Pinpoint the cell where the given text exists, returning its [x, y] midpoint coordinate. 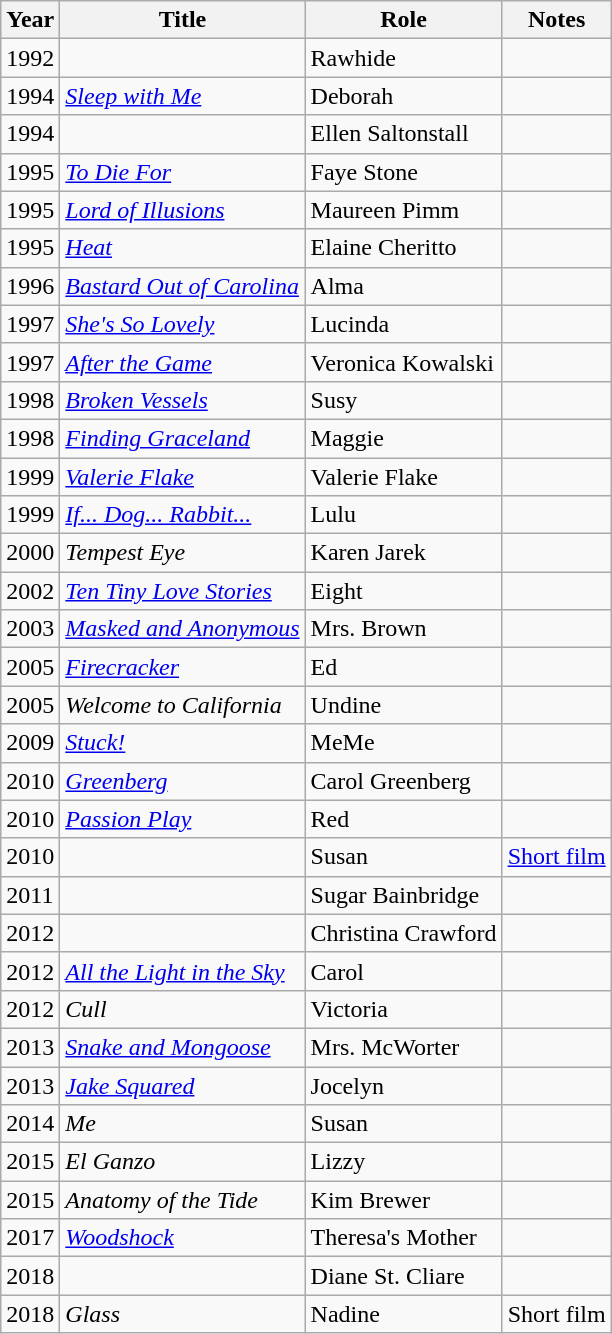
Diane St. Cliare [404, 1276]
Alma [404, 286]
Jake Squared [182, 1085]
2009 [30, 743]
Deborah [404, 96]
After the Game [182, 362]
2002 [30, 591]
2014 [30, 1124]
Firecracker [182, 667]
Year [30, 20]
She's So Lovely [182, 324]
Bastard Out of Carolina [182, 286]
Glass [182, 1314]
Elaine Cheritto [404, 248]
Undine [404, 705]
Passion Play [182, 819]
2011 [30, 895]
Carol [404, 971]
2017 [30, 1238]
Stuck! [182, 743]
2000 [30, 553]
Lord of Illusions [182, 210]
Lizzy [404, 1162]
Me [182, 1124]
Faye Stone [404, 172]
Welcome to California [182, 705]
Cull [182, 1009]
All the Light in the Sky [182, 971]
Maureen Pimm [404, 210]
Notes [556, 20]
Jocelyn [404, 1085]
Tempest Eye [182, 553]
Anatomy of the Tide [182, 1200]
Carol Greenberg [404, 781]
Karen Jarek [404, 553]
Greenberg [182, 781]
Woodshock [182, 1238]
Rawhide [404, 58]
Ellen Saltonstall [404, 134]
Snake and Mongoose [182, 1047]
1992 [30, 58]
Sugar Bainbridge [404, 895]
Susy [404, 400]
Theresa's Mother [404, 1238]
Title [182, 20]
Eight [404, 591]
Nadine [404, 1314]
Christina Crawford [404, 933]
2003 [30, 629]
Kim Brewer [404, 1200]
1996 [30, 286]
Ten Tiny Love Stories [182, 591]
Mrs. Brown [404, 629]
Sleep with Me [182, 96]
Finding Graceland [182, 438]
Role [404, 20]
El Ganzo [182, 1162]
Victoria [404, 1009]
Ed [404, 667]
Broken Vessels [182, 400]
Lulu [404, 515]
Lucinda [404, 324]
Red [404, 819]
Masked and Anonymous [182, 629]
Maggie [404, 438]
MeMe [404, 743]
If... Dog... Rabbit... [182, 515]
To Die For [182, 172]
Mrs. McWorter [404, 1047]
Heat [182, 248]
Veronica Kowalski [404, 362]
